Detect which cell encompasses the target text, then output its (X, Y) center coordinate. 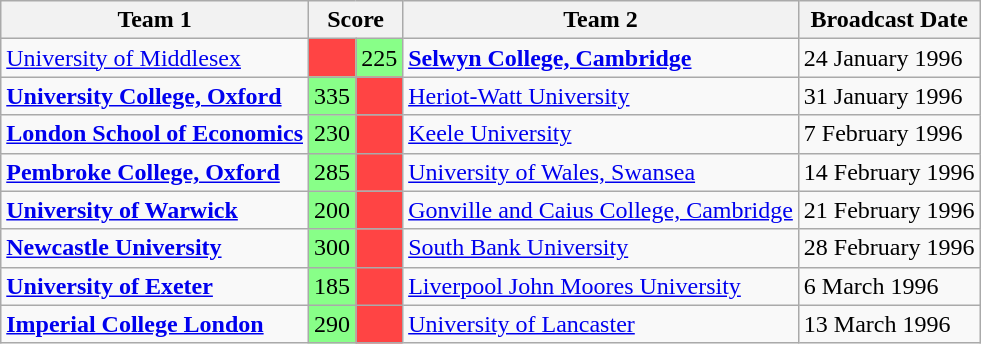
Team 2 (601, 20)
225 (380, 58)
University of Wales, Swansea (601, 172)
Pembroke College, Oxford (155, 172)
31 January 1996 (889, 96)
Imperial College London (155, 324)
Broadcast Date (889, 20)
University of Warwick (155, 210)
Gonville and Caius College, Cambridge (601, 210)
University of Middlesex (155, 58)
14 February 1996 (889, 172)
London School of Economics (155, 134)
Team 1 (155, 20)
7 February 1996 (889, 134)
Liverpool John Moores University (601, 286)
285 (332, 172)
200 (332, 210)
335 (332, 96)
Score (356, 20)
290 (332, 324)
6 March 1996 (889, 286)
Newcastle University (155, 248)
University of Exeter (155, 286)
University of Lancaster (601, 324)
Keele University (601, 134)
230 (332, 134)
University College, Oxford (155, 96)
300 (332, 248)
28 February 1996 (889, 248)
21 February 1996 (889, 210)
Selwyn College, Cambridge (601, 58)
185 (332, 286)
Heriot-Watt University (601, 96)
South Bank University (601, 248)
24 January 1996 (889, 58)
13 March 1996 (889, 324)
